Extract the [X, Y] coordinate from the center of the cell holding the provided text.  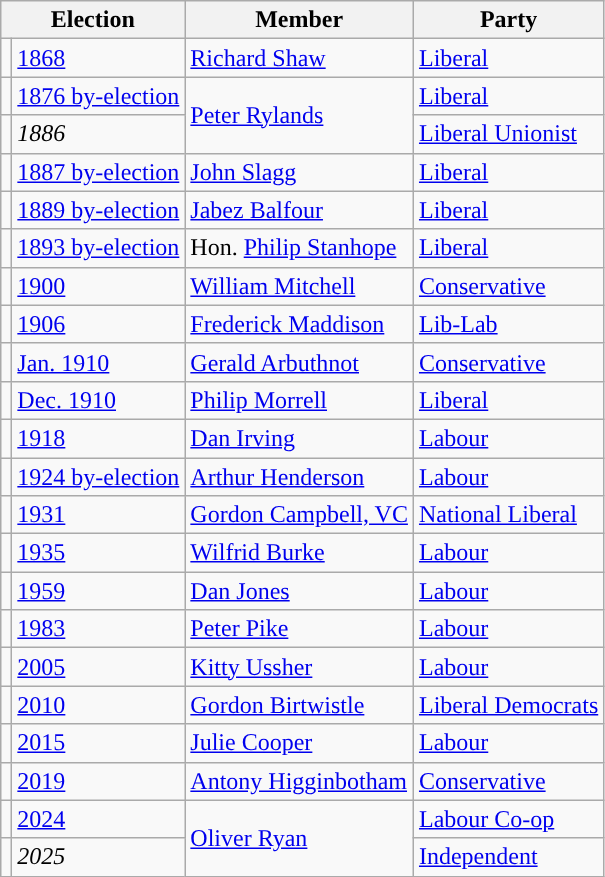
Gordon Campbell, VC [300, 515]
Antony Higginbotham [300, 781]
1906 [98, 324]
Election [93, 20]
William Mitchell [300, 286]
Arthur Henderson [300, 477]
Oliver Ryan [300, 838]
Jan. 1910 [98, 362]
Philip Morrell [300, 400]
Richard Shaw [300, 58]
Peter Pike [300, 629]
Dan Irving [300, 438]
Gordon Birtwistle [300, 705]
1983 [98, 629]
2010 [98, 705]
Party [508, 20]
1876 by-election [98, 96]
1918 [98, 438]
1900 [98, 286]
Liberal Unionist [508, 134]
Member [300, 20]
2019 [98, 781]
National Liberal [508, 515]
1889 by-election [98, 210]
2025 [98, 857]
Labour Co-op [508, 819]
Peter Rylands [300, 115]
Kitty Ussher [300, 667]
1924 by-election [98, 477]
1887 by-election [98, 172]
1893 by-election [98, 248]
Lib-Lab [508, 324]
1931 [98, 515]
Dec. 1910 [98, 400]
Gerald Arbuthnot [300, 362]
1868 [98, 58]
Independent [508, 857]
1935 [98, 553]
1886 [98, 134]
Hon. Philip Stanhope [300, 248]
2024 [98, 819]
Liberal Democrats [508, 705]
Frederick Maddison [300, 324]
2005 [98, 667]
Julie Cooper [300, 743]
1959 [98, 591]
2015 [98, 743]
Jabez Balfour [300, 210]
Wilfrid Burke [300, 553]
Dan Jones [300, 591]
John Slagg [300, 172]
